Output the (X, Y) coordinate of the center of the cell containing the given text.  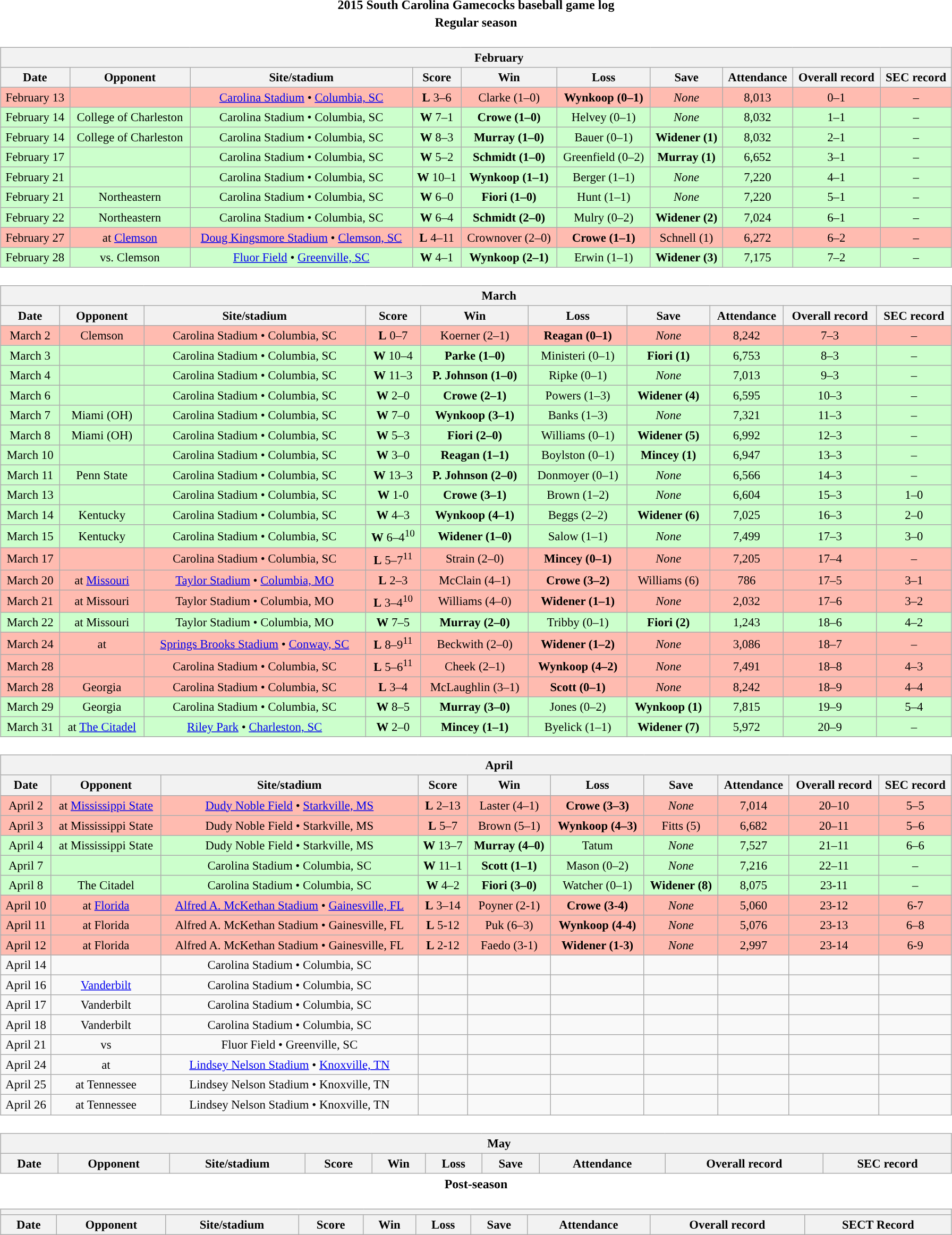
18–8 (830, 666)
Brown (1–2) (578, 495)
April 26 (26, 1105)
Watcher (0–1) (597, 885)
L 5-12 (443, 925)
7,013 (747, 376)
Helvey (0–1) (603, 117)
Wynkoop (3–1) (475, 415)
6–1 (836, 217)
6-9 (915, 945)
April 17 (26, 1005)
8–3 (830, 355)
Cheek (2–1) (475, 666)
Mincey (1–1) (475, 727)
April 24 (26, 1065)
Widener (1) (686, 138)
Crowe (2–1) (475, 395)
March 21 (30, 601)
Murray (4–0) (509, 845)
5,972 (747, 727)
6-7 (915, 905)
6,947 (747, 455)
Murray (2–0) (475, 623)
7,216 (754, 865)
4–2 (914, 623)
7–2 (836, 257)
2,997 (754, 945)
L 8–911 (393, 643)
Widener (1-3) (597, 945)
Schmidt (1–0) (509, 157)
Crowe (1–1) (603, 237)
Wynkoop (4–3) (597, 825)
April 7 (26, 865)
April 8 (26, 885)
W 7–0 (393, 415)
19–9 (830, 707)
2–0 (914, 515)
March 24 (30, 643)
14–3 (830, 475)
786 (747, 580)
Widener (5) (668, 435)
6,566 (747, 475)
Beggs (2–2) (578, 515)
Ministeri (0–1) (578, 355)
6–2 (836, 237)
7,024 (758, 217)
Widener (7) (668, 727)
6,753 (747, 355)
Schnell (1) (686, 237)
9–3 (830, 376)
20–9 (830, 727)
March 29 (30, 707)
February 22 (35, 217)
March 3 (30, 355)
March 15 (30, 536)
1–0 (914, 495)
W 5–2 (437, 157)
13–3 (830, 455)
1,243 (747, 623)
20–11 (834, 825)
Reagan (1–1) (475, 455)
17–6 (830, 601)
Wynkoop (0–1) (603, 97)
Murray (3–0) (475, 707)
Mincey (0–1) (578, 559)
Williams (0–1) (578, 435)
6,595 (747, 395)
18–7 (830, 643)
April 16 (26, 985)
February 17 (35, 157)
February 27 (35, 237)
Widener (2) (686, 217)
April 21 (26, 1045)
April 12 (26, 945)
Fiori (2) (668, 623)
April 14 (26, 965)
Powers (1–3) (578, 395)
Wynkoop (4–2) (578, 666)
W 7–5 (393, 623)
March 31 (30, 727)
February (476, 57)
Doug Kingsmore Stadium • Clemson, SC (302, 237)
Crownover (2–0) (509, 237)
Widener (1–0) (475, 536)
Donmoyer (0–1) (578, 475)
7,321 (747, 415)
6,682 (754, 825)
Ripke (0–1) (578, 376)
Fiori (3–0) (509, 885)
The Citadel (106, 885)
Widener (3) (686, 257)
March 6 (30, 395)
March 4 (30, 376)
W 7–1 (437, 117)
Williams (4–0) (475, 601)
23-11 (834, 885)
April (476, 765)
April 4 (26, 845)
March 10 (30, 455)
W 10–4 (393, 355)
18–6 (830, 623)
Byelick (1–1) (578, 727)
SECT Record (878, 1224)
4–4 (914, 687)
17–3 (830, 536)
3–2 (914, 601)
March 8 (30, 435)
23-14 (834, 945)
Puk (6–3) (509, 925)
7,025 (747, 515)
15–3 (830, 495)
W 6–410 (393, 536)
March (476, 295)
April 25 (26, 1085)
L 5–711 (393, 559)
3,086 (747, 643)
Reagan (0–1) (578, 335)
Murray (1) (686, 157)
Jones (0–2) (578, 707)
Berger (1–1) (603, 177)
6,604 (747, 495)
April 3 (26, 825)
6,272 (758, 237)
W 10–1 (437, 177)
McClain (4–1) (475, 580)
W 6–0 (437, 197)
20–10 (834, 805)
W 8–5 (393, 707)
Tatum (597, 845)
7–3 (830, 335)
Scott (0–1) (578, 687)
W 13–3 (393, 475)
W 4–3 (393, 515)
Crowe (3–1) (475, 495)
Springs Brooks Stadium • Conway, SC (255, 643)
5–6 (915, 825)
Crowe (3–3) (597, 805)
April 10 (26, 905)
Mason (0–2) (597, 865)
11–3 (830, 415)
12–3 (830, 435)
Wynkoop (1) (668, 707)
Salow (1–1) (578, 536)
5,060 (754, 905)
Mincey (1) (668, 455)
Fiori (1–0) (509, 197)
Fiori (1) (668, 355)
Erwin (1–1) (603, 257)
Hunt (1–1) (603, 197)
Riley Park • Charleston, SC (255, 727)
7,491 (747, 666)
at The Citadel (102, 727)
Widener (1–1) (578, 601)
P. Johnson (2–0) (475, 475)
Crowe (3-4) (597, 905)
16–3 (830, 515)
March 20 (30, 580)
April 18 (26, 1025)
6–6 (915, 845)
March 7 (30, 415)
Koerner (2–1) (475, 335)
2–1 (836, 138)
L 5–7 (443, 825)
W 4–2 (443, 885)
5–1 (836, 197)
L 0–7 (393, 335)
March 14 (30, 515)
7,014 (754, 805)
Williams (6) (668, 580)
5–4 (914, 707)
L 4–11 (437, 237)
8,013 (758, 97)
Fitts (5) (681, 825)
Fiori (2–0) (475, 435)
Parke (1–0) (475, 355)
L 5–611 (393, 666)
17–4 (830, 559)
7,815 (747, 707)
Greenfield (0–2) (603, 157)
L 2–13 (443, 805)
W 11–1 (443, 865)
Schmidt (2–0) (509, 217)
Scott (1–1) (509, 865)
7,175 (758, 257)
W 11–3 (393, 376)
Crowe (1–0) (509, 117)
Widener (4) (668, 395)
W 8–3 (437, 138)
Bauer (0–1) (603, 138)
5,076 (754, 925)
Murray (1–0) (509, 138)
4–1 (836, 177)
L 2–3 (393, 580)
March 22 (30, 623)
4–3 (914, 666)
Penn State (102, 475)
P. Johnson (1–0) (475, 376)
L 3–6 (437, 97)
W 13–7 (443, 845)
Tribby (0–1) (578, 623)
W 6–4 (437, 217)
March 13 (30, 495)
7,205 (747, 559)
17–5 (830, 580)
W 1-0 (393, 495)
Laster (4–1) (509, 805)
18–9 (830, 687)
L 3–410 (393, 601)
Beckwith (2–0) (475, 643)
March 11 (30, 475)
Poyner (2-1) (509, 905)
3–0 (914, 536)
L 2-12 (443, 945)
W 4–1 (437, 257)
8,075 (754, 885)
23-13 (834, 925)
7,527 (754, 845)
February 13 (35, 97)
Clarke (1–0) (509, 97)
Boylston (0–1) (578, 455)
Faedo (3-1) (509, 945)
February 28 (35, 257)
7,499 (747, 536)
2,032 (747, 601)
6,652 (758, 157)
Wynkoop (4-4) (597, 925)
April 11 (26, 925)
vs. Clemson (130, 257)
Wynkoop (2–1) (509, 257)
March 2 (30, 335)
March 17 (30, 559)
0–1 (836, 97)
at Clemson (130, 237)
Wynkoop (1–1) (509, 177)
Widener (6) (668, 515)
Mulry (0–2) (603, 217)
6,992 (747, 435)
Wynkoop (4–1) (475, 515)
Banks (1–3) (578, 415)
Widener (8) (681, 885)
L 3–14 (443, 905)
1–1 (836, 117)
Strain (2–0) (475, 559)
21–11 (834, 845)
Clemson (102, 335)
W 3–0 (393, 455)
10–3 (830, 395)
23-12 (834, 905)
L 3–4 (393, 687)
5–5 (915, 805)
May (476, 1143)
6–8 (915, 925)
Crowe (3–2) (578, 580)
April 2 (26, 805)
vs (106, 1045)
Widener (1–2) (578, 643)
W 5–3 (393, 435)
Brown (5–1) (509, 825)
22–11 (834, 865)
McLaughlin (3–1) (475, 687)
